Provide the [x, y] coordinate of the cell's center where the given text is located.  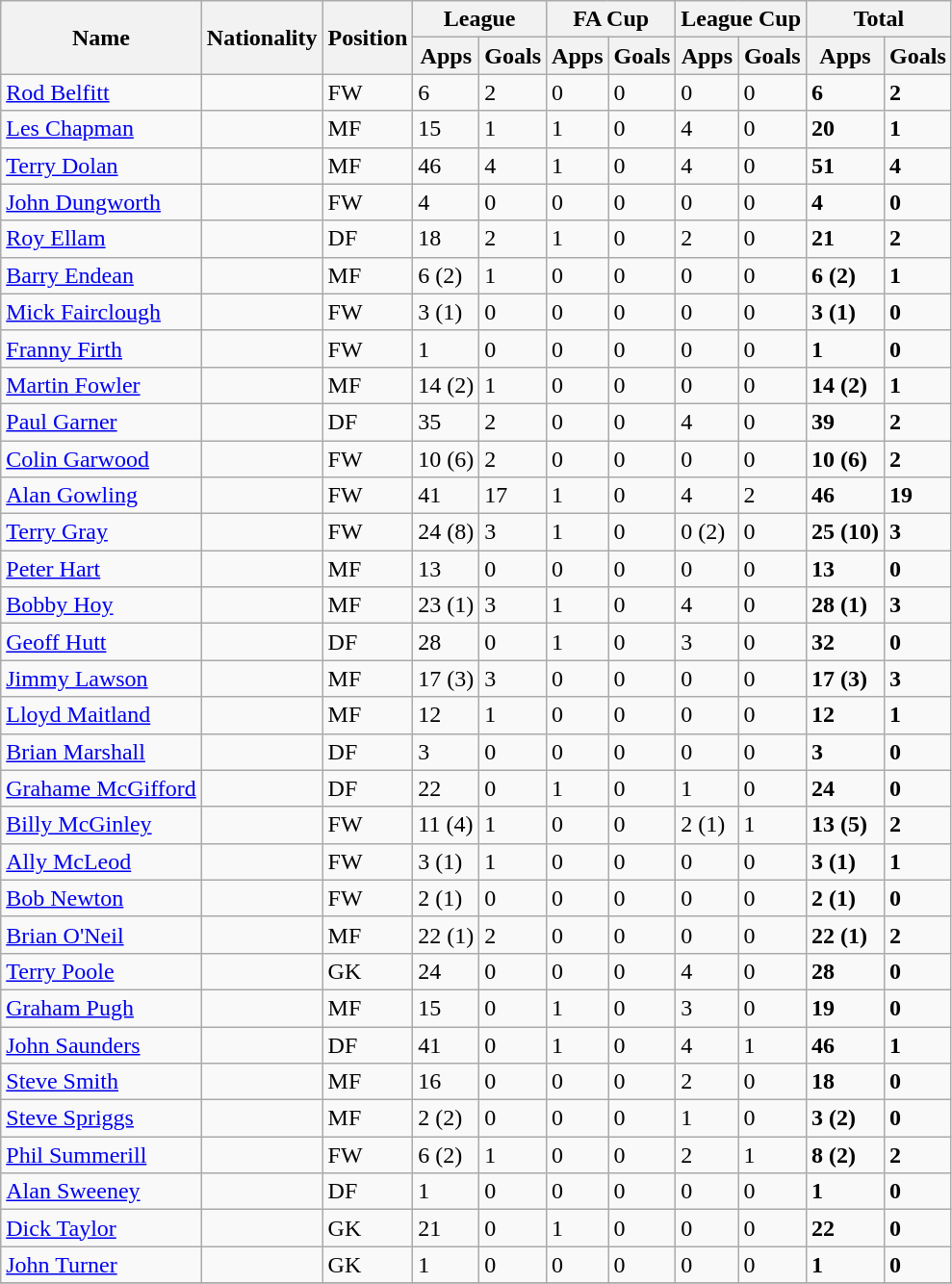
8 (2) [845, 1155]
Steve Spriggs [102, 1118]
28 (1) [845, 605]
25 (10) [845, 532]
Rod Belfitt [102, 92]
Alan Gowling [102, 496]
Jimmy Lawson [102, 679]
Total [880, 19]
FA Cup [611, 19]
2 (2) [447, 1118]
John Turner [102, 1265]
Terry Dolan [102, 166]
17 [513, 496]
16 [447, 1082]
Roy Ellam [102, 239]
Peter Hart [102, 569]
League Cup [741, 19]
24 (8) [447, 532]
Phil Summerill [102, 1155]
Position [368, 38]
11 (4) [447, 825]
Dick Taylor [102, 1228]
13 (5) [845, 825]
Franny Firth [102, 348]
League [479, 19]
32 [845, 642]
Steve Smith [102, 1082]
Billy McGinley [102, 825]
Brian O'Neil [102, 935]
39 [845, 422]
Ally McLeod [102, 861]
Terry Gray [102, 532]
51 [845, 166]
Les Chapman [102, 129]
Bob Newton [102, 898]
Terry Poole [102, 971]
0 (2) [707, 532]
Grahame McGifford [102, 788]
Name [102, 38]
Colin Garwood [102, 459]
20 [845, 129]
Nationality [262, 38]
Brian Marshall [102, 752]
23 (1) [447, 605]
Paul Garner [102, 422]
Graham Pugh [102, 1008]
Mick Fairclough [102, 312]
Alan Sweeney [102, 1192]
John Dungworth [102, 202]
Lloyd Maitland [102, 715]
Geoff Hutt [102, 642]
35 [447, 422]
John Saunders [102, 1044]
Bobby Hoy [102, 605]
3 (2) [845, 1118]
Barry Endean [102, 275]
Martin Fowler [102, 385]
